Return the (X, Y) coordinate for the center point of the cell that contains the specified text.  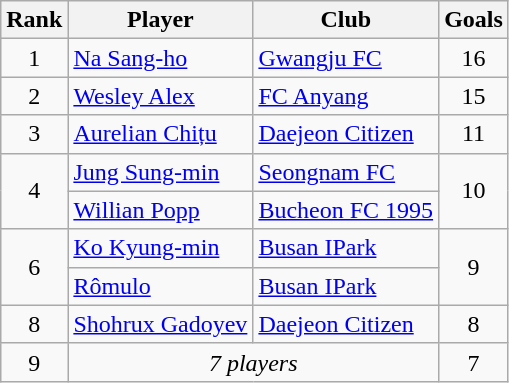
Willian Popp (160, 210)
6 (34, 267)
Jung Sung-min (160, 172)
Player (160, 20)
Ko Kyung-min (160, 248)
Rômulo (160, 286)
Bucheon FC 1995 (346, 210)
Rank (34, 20)
Seongnam FC (346, 172)
Shohrux Gadoyev (160, 324)
Gwangju FC (346, 58)
Goals (474, 20)
10 (474, 191)
15 (474, 96)
Na Sang-ho (160, 58)
4 (34, 191)
Club (346, 20)
3 (34, 134)
Aurelian Chițu (160, 134)
7 players (254, 362)
FC Anyang (346, 96)
Wesley Alex (160, 96)
11 (474, 134)
7 (474, 362)
16 (474, 58)
2 (34, 96)
1 (34, 58)
